Determine the (X, Y) coordinate at the center of the cell enclosing the given text.  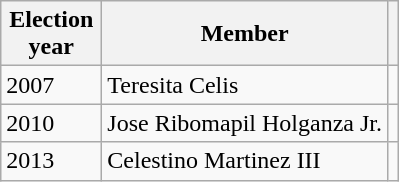
Electionyear (52, 34)
2007 (52, 85)
Member (245, 34)
Teresita Celis (245, 85)
Celestino Martinez III (245, 161)
Jose Ribomapil Holganza Jr. (245, 123)
2010 (52, 123)
2013 (52, 161)
